Search for the cell housing the specified text and yield its [x, y] center coordinate. 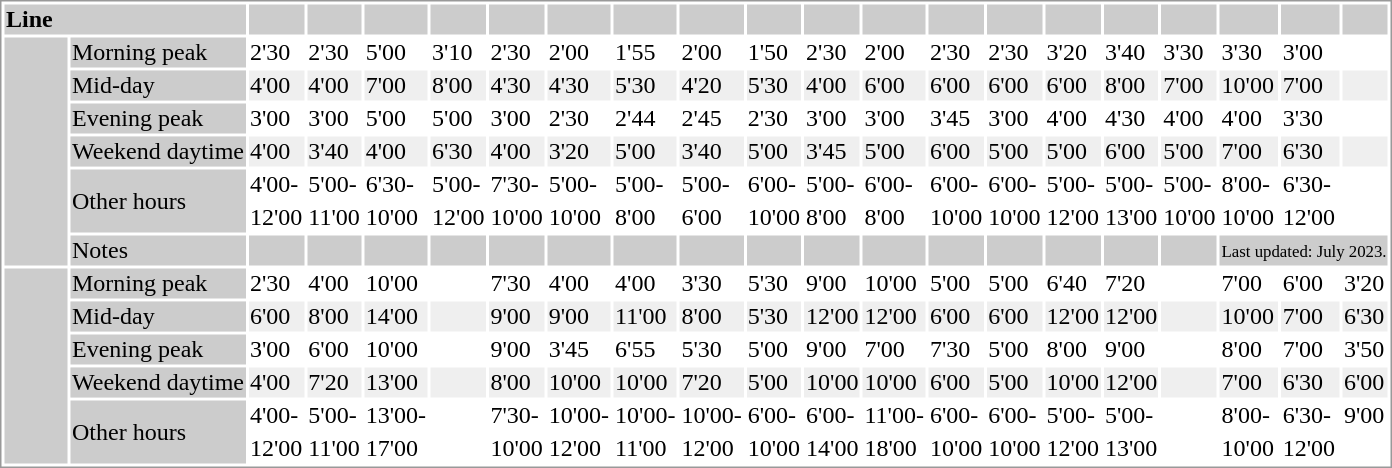
Notes [158, 251]
2'44 [646, 119]
11'00- [894, 415]
6'40 [1072, 283]
4'20 [712, 85]
2'45 [712, 119]
18'00 [894, 449]
3'10 [458, 53]
17'00 [396, 449]
1'55 [646, 53]
Line [124, 19]
6'55 [646, 349]
1'50 [774, 53]
3'50 [1365, 349]
Last updated: July 2023. [1304, 251]
13'00- [396, 415]
